Search for the cell housing the specified text and yield its (x, y) center coordinate. 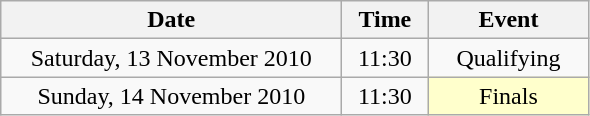
Time (385, 20)
Saturday, 13 November 2010 (172, 58)
Event (508, 20)
Finals (508, 96)
Date (172, 20)
Qualifying (508, 58)
Sunday, 14 November 2010 (172, 96)
